Return [X, Y] of the center of cell containing provided text 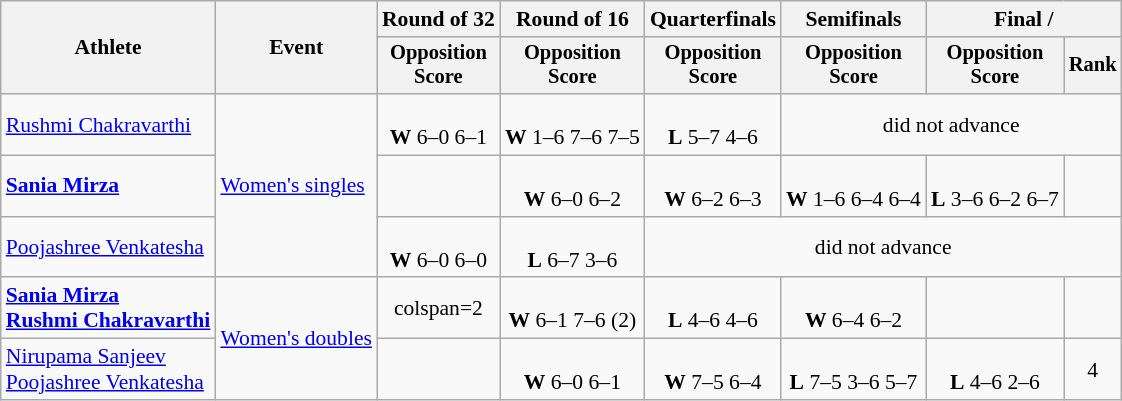
Poojashree Venkatesha [108, 248]
Rushmi Chakravarthi [108, 124]
L 7–5 3–6 5–7 [854, 370]
L 5–7 4–6 [713, 124]
Women's doubles [296, 339]
W 6–2 6–3 [713, 186]
L 6–7 3–6 [572, 248]
Nirupama Sanjeev Poojashree Venkatesha [108, 370]
4 [1093, 370]
Sania Mirza Rushmi Chakravarthi [108, 308]
Semifinals [854, 19]
W 6–1 7–6 (2) [572, 308]
W 1–6 6–4 6–4 [854, 186]
Sania Mirza [108, 186]
W 6–4 6–2 [854, 308]
Athlete [108, 48]
Rank [1093, 66]
W 1–6 7–6 7–5 [572, 124]
Event [296, 48]
W 7–5 6–4 [713, 370]
L 4–6 2–6 [995, 370]
Quarterfinals [713, 19]
Round of 32 [438, 19]
L 4–6 4–6 [713, 308]
W 6–0 6–0 [438, 248]
Final / [1024, 19]
colspan=2 [438, 308]
Round of 16 [572, 19]
W 6–0 6–2 [572, 186]
Women's singles [296, 186]
L 3–6 6–2 6–7 [995, 186]
